Search for the cell housing the specified text and yield its (x, y) center coordinate. 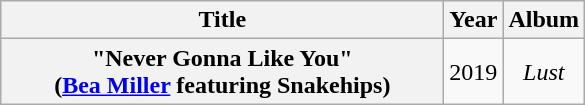
Year (474, 20)
Lust (544, 72)
2019 (474, 72)
"Never Gonna Like You"(Bea Miller featuring Snakehips) (222, 72)
Album (544, 20)
Title (222, 20)
